Locate the cell with the specified text and output its (X, Y) center coordinate. 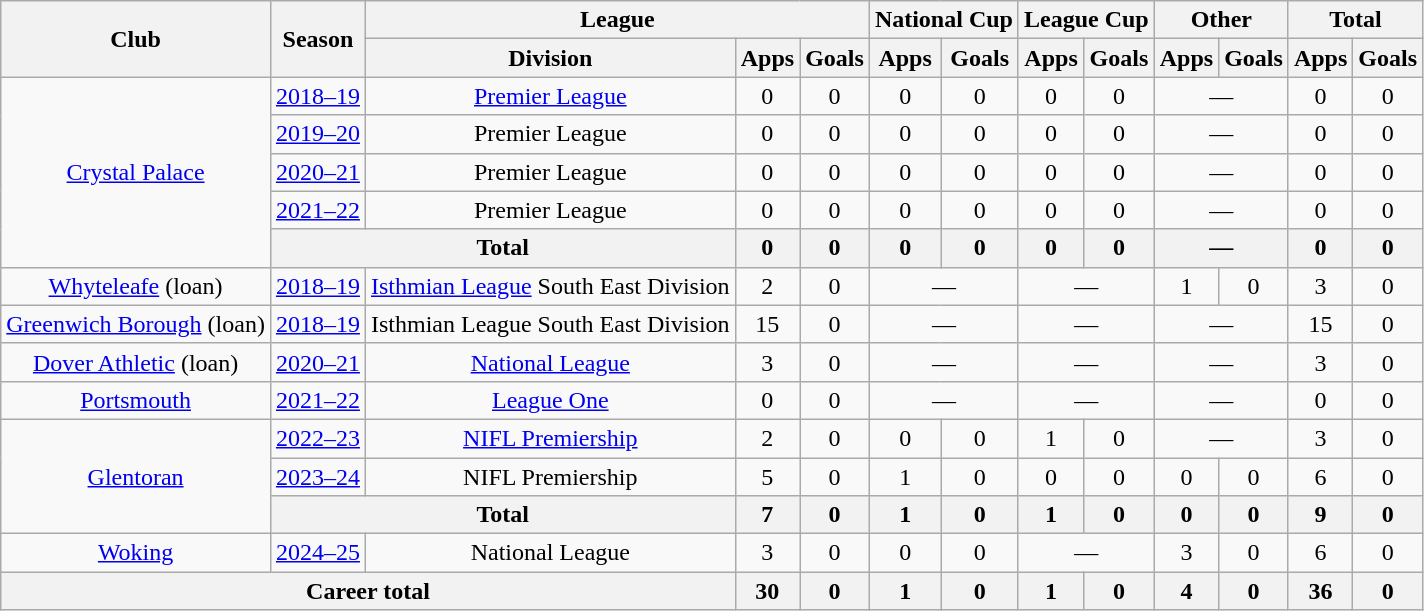
2023–24 (318, 477)
Whyteleafe (loan) (136, 286)
League (617, 20)
2019–20 (318, 134)
9 (1320, 515)
7 (767, 515)
National Cup (944, 20)
League Cup (1086, 20)
Crystal Palace (136, 172)
Season (318, 39)
Greenwich Borough (loan) (136, 324)
Career total (368, 591)
League One (550, 400)
4 (1186, 591)
5 (767, 477)
2022–23 (318, 438)
Division (550, 58)
2024–25 (318, 553)
Portsmouth (136, 400)
Other (1221, 20)
Dover Athletic (loan) (136, 362)
36 (1320, 591)
Woking (136, 553)
30 (767, 591)
Club (136, 39)
Glentoran (136, 476)
